Return the [x, y] coordinate for the center point of the cell that contains the specified text.  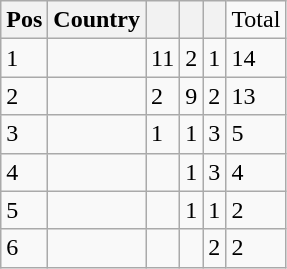
11 [163, 58]
6 [24, 248]
Total [256, 20]
Country [97, 20]
14 [256, 58]
9 [192, 96]
13 [256, 96]
Pos [24, 20]
